Output the [x, y] coordinate of the center of the cell containing the given text.  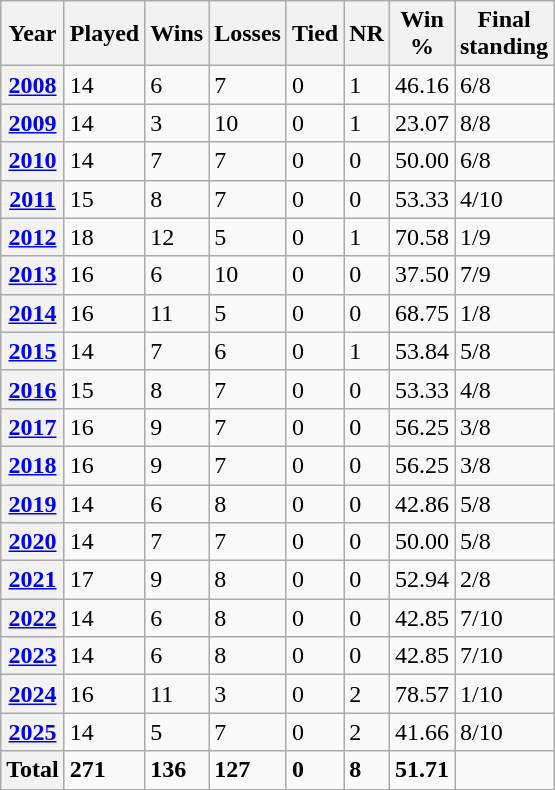
Year [33, 34]
4/10 [504, 199]
23.07 [422, 123]
2009 [33, 123]
2023 [33, 656]
Played [104, 34]
2022 [33, 618]
8/8 [504, 123]
2017 [33, 427]
78.57 [422, 694]
4/8 [504, 389]
Win % [422, 34]
2013 [33, 275]
Final standing [504, 34]
2008 [33, 85]
37.50 [422, 275]
NR [367, 34]
53.84 [422, 351]
2018 [33, 465]
1/9 [504, 237]
18 [104, 237]
17 [104, 580]
2012 [33, 237]
68.75 [422, 313]
Total [33, 770]
52.94 [422, 580]
Tied [314, 34]
8/10 [504, 732]
41.66 [422, 732]
2015 [33, 351]
42.86 [422, 503]
Losses [248, 34]
51.71 [422, 770]
70.58 [422, 237]
2011 [33, 199]
1/8 [504, 313]
127 [248, 770]
2010 [33, 161]
2021 [33, 580]
12 [177, 237]
2024 [33, 694]
46.16 [422, 85]
2020 [33, 542]
2025 [33, 732]
2014 [33, 313]
2/8 [504, 580]
2019 [33, 503]
7/9 [504, 275]
2016 [33, 389]
Wins [177, 34]
271 [104, 770]
1/10 [504, 694]
136 [177, 770]
